Provide the [X, Y] coordinate of the cell's center where the given text is located.  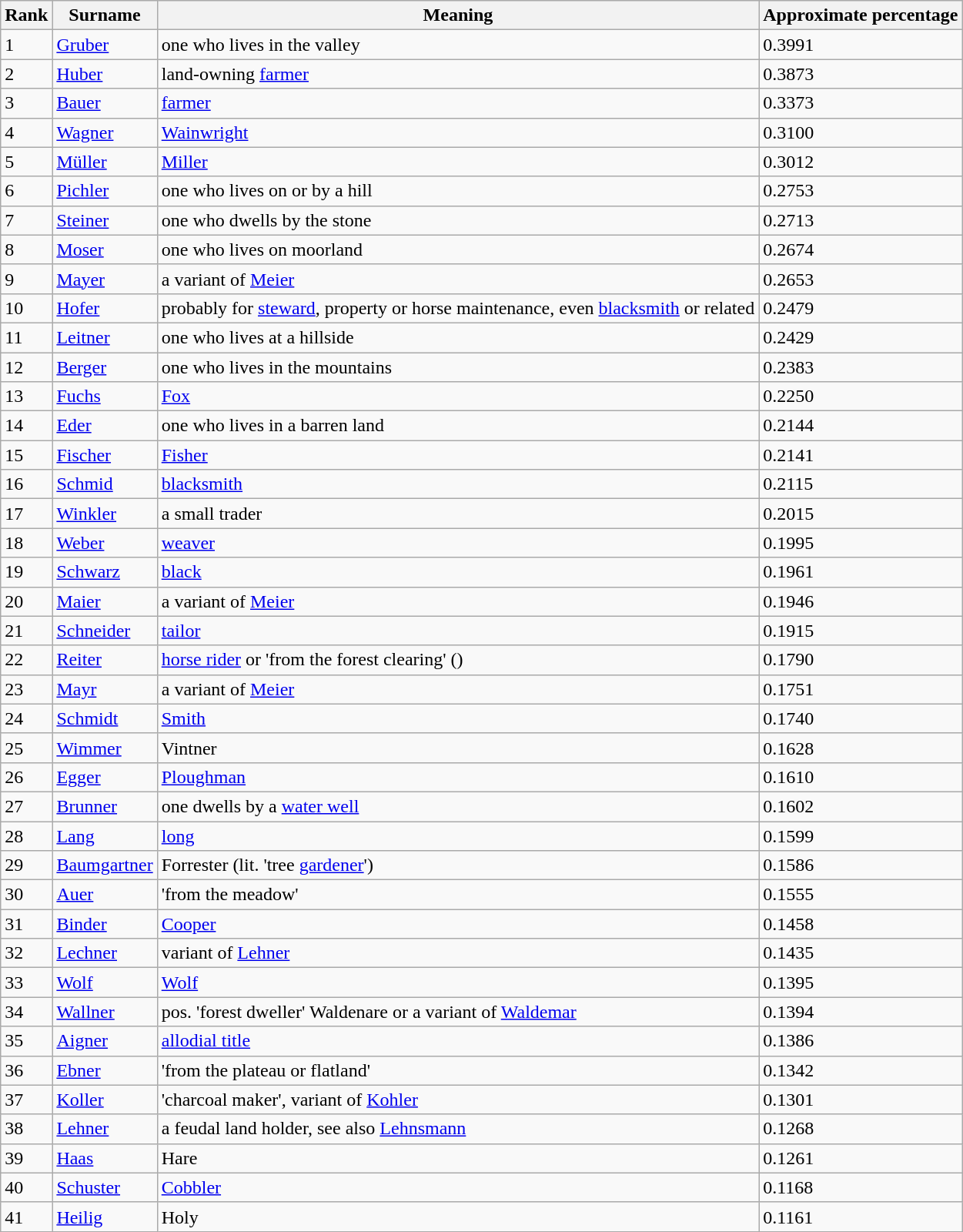
Schmidt [105, 718]
one who lives in a barren land [457, 426]
Hofer [105, 308]
Binder [105, 924]
Berger [105, 367]
0.3100 [861, 132]
0.1395 [861, 983]
0.2144 [861, 426]
0.2383 [861, 367]
Wimmer [105, 748]
a small trader [457, 514]
long [457, 835]
0.2115 [861, 484]
35 [26, 1041]
0.3373 [861, 103]
29 [26, 865]
0.2429 [861, 337]
one who lives in the valley [457, 45]
probably for steward, property or horse maintenance, even blacksmith or related [457, 308]
6 [26, 191]
0.1394 [861, 1012]
0.1610 [861, 777]
0.1751 [861, 689]
Hare [457, 1158]
Brunner [105, 806]
34 [26, 1012]
3 [26, 103]
tailor [457, 631]
0.1915 [861, 631]
Schwarz [105, 572]
0.3991 [861, 45]
0.1628 [861, 748]
Wagner [105, 132]
one who lives on moorland [457, 249]
0.1599 [861, 835]
one who lives in the mountains [457, 367]
37 [26, 1100]
0.1946 [861, 601]
23 [26, 689]
33 [26, 983]
2 [26, 74]
pos. 'forest dweller' Waldenare or a variant of Waldemar [457, 1012]
30 [26, 895]
32 [26, 953]
0.1261 [861, 1158]
41 [26, 1217]
31 [26, 924]
17 [26, 514]
variant of Lehner [457, 953]
Haas [105, 1158]
0.2479 [861, 308]
Müller [105, 162]
22 [26, 660]
Ploughman [457, 777]
24 [26, 718]
Wallner [105, 1012]
0.2674 [861, 249]
0.1961 [861, 572]
27 [26, 806]
Koller [105, 1100]
21 [26, 631]
0.2015 [861, 514]
0.2653 [861, 279]
Smith [457, 718]
Schneider [105, 631]
Aigner [105, 1041]
Gruber [105, 45]
one dwells by a water well [457, 806]
Schmid [105, 484]
Reiter [105, 660]
Cobbler [457, 1187]
Miller [457, 162]
Mayer [105, 279]
'from the plateau or flatland' [457, 1070]
Rank [26, 15]
8 [26, 249]
Ebner [105, 1070]
0.1790 [861, 660]
0.1995 [861, 543]
25 [26, 748]
0.1386 [861, 1041]
0.1168 [861, 1187]
12 [26, 367]
19 [26, 572]
Steiner [105, 220]
land-owning farmer [457, 74]
horse rider or 'from the forest clearing' () [457, 660]
'charcoal maker', variant of Kohler [457, 1100]
Baumgartner [105, 865]
Fox [457, 397]
Forrester (lit. 'tree gardener') [457, 865]
9 [26, 279]
1 [26, 45]
Heilig [105, 1217]
0.3012 [861, 162]
one who lives on or by a hill [457, 191]
a feudal land holder, see also Lehnsmann [457, 1129]
0.1301 [861, 1100]
Maier [105, 601]
0.1458 [861, 924]
Moser [105, 249]
Fisher [457, 455]
20 [26, 601]
36 [26, 1070]
Egger [105, 777]
4 [26, 132]
5 [26, 162]
black [457, 572]
Fischer [105, 455]
40 [26, 1187]
Pichler [105, 191]
39 [26, 1158]
11 [26, 337]
Approximate percentage [861, 15]
Winkler [105, 514]
13 [26, 397]
0.3873 [861, 74]
Fuchs [105, 397]
26 [26, 777]
15 [26, 455]
Bauer [105, 103]
Schuster [105, 1187]
Eder [105, 426]
Lang [105, 835]
Huber [105, 74]
Holy [457, 1217]
Weber [105, 543]
0.1161 [861, 1217]
one who dwells by the stone [457, 220]
0.1342 [861, 1070]
38 [26, 1129]
7 [26, 220]
Surname [105, 15]
Leitner [105, 337]
18 [26, 543]
10 [26, 308]
0.1268 [861, 1129]
weaver [457, 543]
0.1740 [861, 718]
blacksmith [457, 484]
0.2753 [861, 191]
Auer [105, 895]
Cooper [457, 924]
28 [26, 835]
Vintner [457, 748]
Wainwright [457, 132]
Lechner [105, 953]
0.1602 [861, 806]
0.2713 [861, 220]
'from the meadow' [457, 895]
Mayr [105, 689]
16 [26, 484]
0.2250 [861, 397]
0.1555 [861, 895]
one who lives at a hillside [457, 337]
Lehner [105, 1129]
14 [26, 426]
farmer [457, 103]
0.1586 [861, 865]
Meaning [457, 15]
allodial title [457, 1041]
0.1435 [861, 953]
0.2141 [861, 455]
